Find where the given text appears and provide that cell's center as (x, y) coordinate. 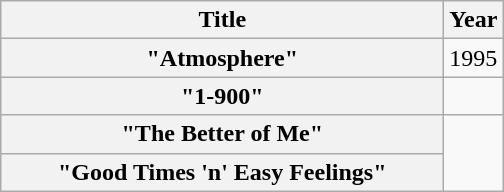
1995 (474, 58)
"1-900" (222, 96)
Title (222, 20)
"Good Times 'n' Easy Feelings" (222, 172)
"Atmosphere" (222, 58)
Year (474, 20)
"The Better of Me" (222, 134)
